Capture the cell that displays the provided text and extract its [X, Y] central coordinate. 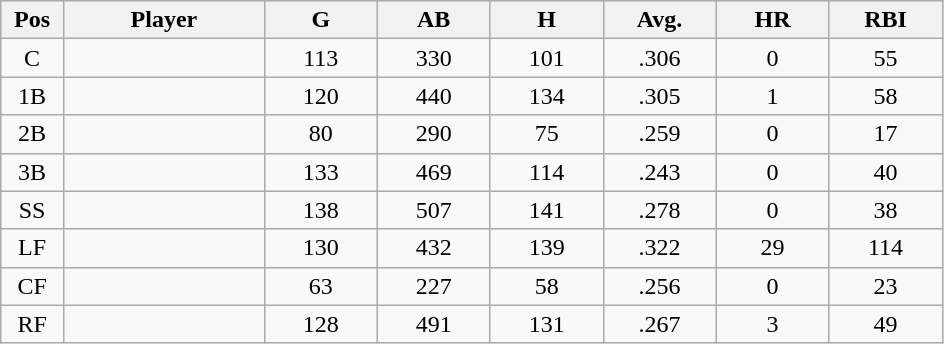
.278 [660, 210]
130 [320, 248]
49 [886, 324]
1 [772, 96]
134 [546, 96]
3B [32, 172]
63 [320, 286]
.267 [660, 324]
Avg. [660, 20]
113 [320, 58]
432 [434, 248]
29 [772, 248]
.305 [660, 96]
507 [434, 210]
131 [546, 324]
491 [434, 324]
SS [32, 210]
Player [164, 20]
290 [434, 134]
139 [546, 248]
2B [32, 134]
1B [32, 96]
128 [320, 324]
38 [886, 210]
75 [546, 134]
.322 [660, 248]
H [546, 20]
C [32, 58]
101 [546, 58]
120 [320, 96]
55 [886, 58]
330 [434, 58]
.243 [660, 172]
141 [546, 210]
80 [320, 134]
CF [32, 286]
3 [772, 324]
RBI [886, 20]
.306 [660, 58]
.259 [660, 134]
227 [434, 286]
.256 [660, 286]
133 [320, 172]
469 [434, 172]
G [320, 20]
23 [886, 286]
HR [772, 20]
RF [32, 324]
17 [886, 134]
Pos [32, 20]
LF [32, 248]
138 [320, 210]
440 [434, 96]
40 [886, 172]
AB [434, 20]
